Scan for the cell matching the given text and deliver its [x, y] coordinate at center. 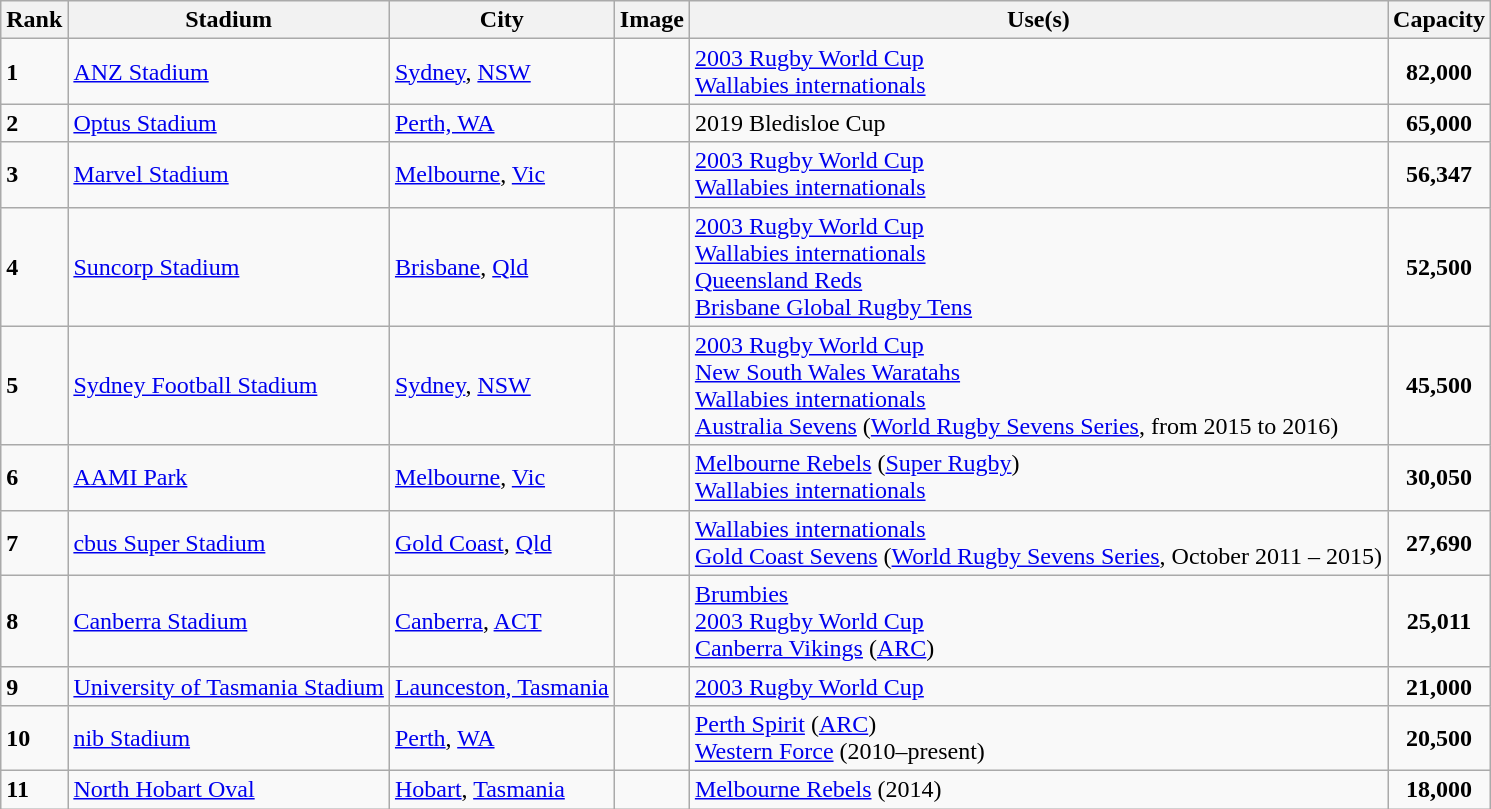
Stadium [229, 20]
Melbourne Rebels (Super Rugby)Wallabies internationals [1038, 478]
5 [34, 386]
North Hobart Oval [229, 789]
cbus Super Stadium [229, 542]
2019 Bledisloe Cup [1038, 123]
Melbourne Rebels (2014) [1038, 789]
52,500 [1440, 266]
Brisbane, Qld [502, 266]
2003 Rugby World CupWallabies internationalsQueensland RedsBrisbane Global Rugby Tens [1038, 266]
25,011 [1440, 621]
Gold Coast, Qld [502, 542]
Marvel Stadium [229, 174]
27,690 [1440, 542]
Suncorp Stadium [229, 266]
8 [34, 621]
AAMI Park [229, 478]
Sydney Football Stadium [229, 386]
3 [34, 174]
20,500 [1440, 738]
30,050 [1440, 478]
2003 Rugby World Cup [1038, 686]
6 [34, 478]
56,347 [1440, 174]
65,000 [1440, 123]
Perth Spirit (ARC)Western Force (2010–present) [1038, 738]
2 [34, 123]
University of Tasmania Stadium [229, 686]
Use(s) [1038, 20]
18,000 [1440, 789]
9 [34, 686]
7 [34, 542]
11 [34, 789]
82,000 [1440, 72]
Optus Stadium [229, 123]
ANZ Stadium [229, 72]
Canberra Stadium [229, 621]
21,000 [1440, 686]
45,500 [1440, 386]
City [502, 20]
Canberra, ACT [502, 621]
nib Stadium [229, 738]
2003 Rugby World CupNew South Wales WaratahsWallabies internationalsAustralia Sevens (World Rugby Sevens Series, from 2015 to 2016) [1038, 386]
Image [652, 20]
4 [34, 266]
Brumbies2003 Rugby World CupCanberra Vikings (ARC) [1038, 621]
Capacity [1440, 20]
Rank [34, 20]
1 [34, 72]
Hobart, Tasmania [502, 789]
Launceston, Tasmania [502, 686]
Wallabies internationalsGold Coast Sevens (World Rugby Sevens Series, October 2011 – 2015) [1038, 542]
10 [34, 738]
